From the cell containing the given text, extract its center point as (X, Y) coordinate. 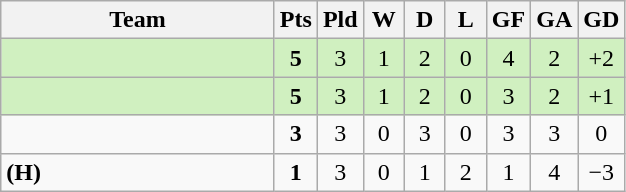
GF (508, 20)
Pts (296, 20)
GA (554, 20)
Team (138, 20)
+2 (602, 58)
D (424, 20)
(H) (138, 172)
−3 (602, 172)
+1 (602, 96)
Pld (340, 20)
W (384, 20)
GD (602, 20)
L (466, 20)
